Scan for the cell matching the given text and deliver its (X, Y) coordinate at center. 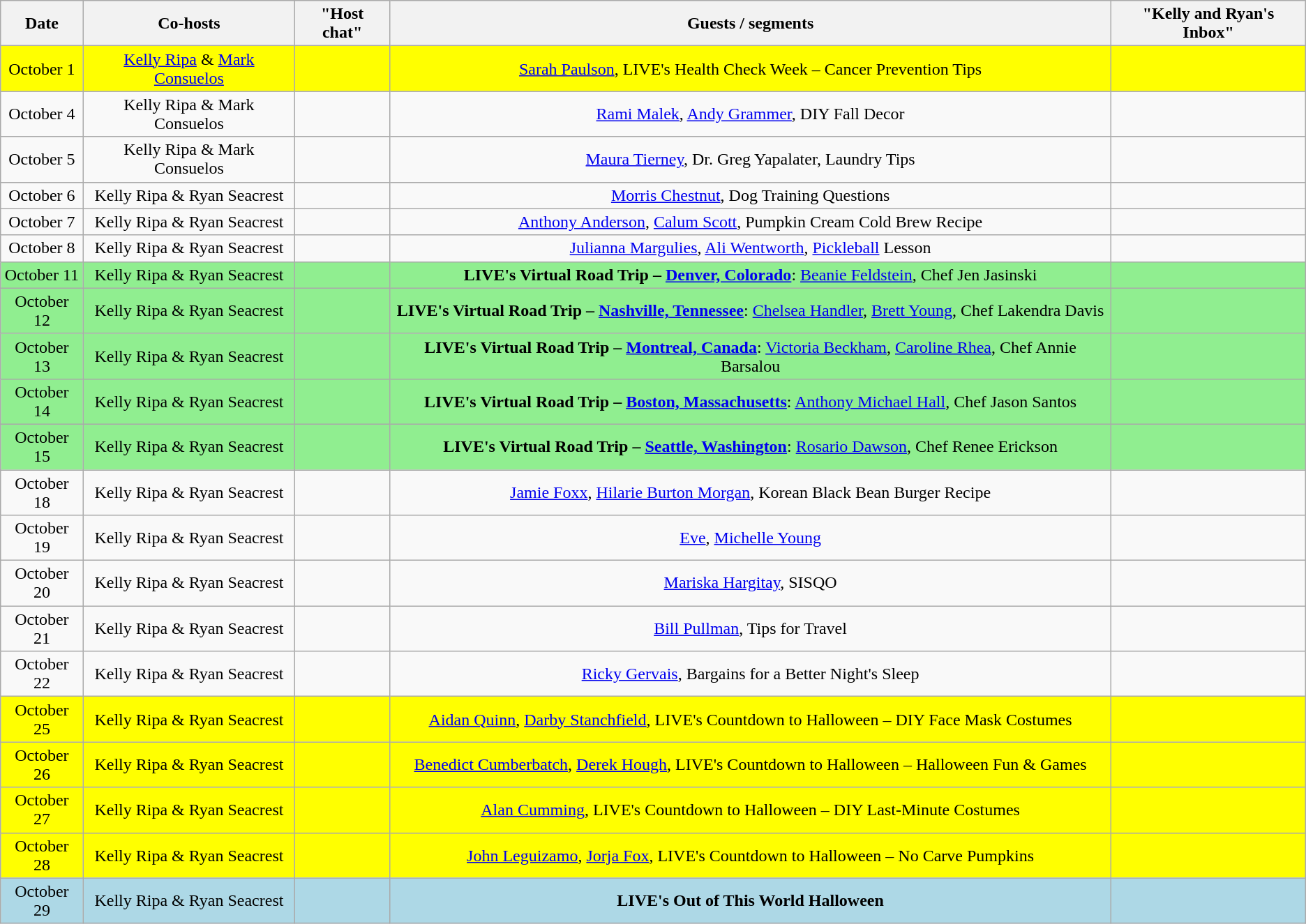
Alan Cumming, LIVE's Countdown to Halloween – DIY Last-Minute Costumes (751, 810)
October 8 (42, 248)
Anthony Anderson, Calum Scott, Pumpkin Cream Cold Brew Recipe (751, 222)
October 25 (42, 720)
October 7 (42, 222)
Aidan Quinn, Darby Stanchfield, LIVE's Countdown to Halloween – DIY Face Mask Costumes (751, 720)
October 1 (42, 68)
LIVE's Virtual Road Trip – Montreal, Canada: Victoria Beckham, Caroline Rhea, Chef Annie Barsalou (751, 356)
LIVE's Virtual Road Trip – Denver, Colorado: Beanie Feldstein, Chef Jen Jasinski (751, 275)
October 19 (42, 538)
Guests / segments (751, 24)
October 6 (42, 195)
October 26 (42, 764)
October 22 (42, 674)
Maura Tierney, Dr. Greg Yapalater, Laundry Tips (751, 159)
Bill Pullman, Tips for Travel (751, 629)
October 20 (42, 583)
LIVE's Virtual Road Trip – Nashville, Tennessee: Chelsea Handler, Brett Young, Chef Lakendra Davis (751, 311)
Eve, Michelle Young (751, 538)
October 15 (42, 446)
"Host chat" (342, 24)
Mariska Hargitay, SISQO (751, 583)
October 5 (42, 159)
Julianna Margulies, Ali Wentworth, Pickleball Lesson (751, 248)
LIVE's Out of This World Halloween (751, 901)
Date (42, 24)
Morris Chestnut, Dog Training Questions (751, 195)
October 28 (42, 855)
October 12 (42, 311)
October 27 (42, 810)
October 11 (42, 275)
Benedict Cumberbatch, Derek Hough, LIVE's Countdown to Halloween – Halloween Fun & Games (751, 764)
LIVE's Virtual Road Trip – Boston, Massachusetts: Anthony Michael Hall, Chef Jason Santos (751, 402)
Rami Malek, Andy Grammer, DIY Fall Decor (751, 114)
Jamie Foxx, Hilarie Burton Morgan, Korean Black Bean Burger Recipe (751, 492)
October 18 (42, 492)
Co-hosts (189, 24)
John Leguizamo, Jorja Fox, LIVE's Countdown to Halloween – No Carve Pumpkins (751, 855)
"Kelly and Ryan's Inbox" (1208, 24)
October 13 (42, 356)
October 21 (42, 629)
Ricky Gervais, Bargains for a Better Night's Sleep (751, 674)
October 4 (42, 114)
Sarah Paulson, LIVE's Health Check Week – Cancer Prevention Tips (751, 68)
October 29 (42, 901)
LIVE's Virtual Road Trip – Seattle, Washington: Rosario Dawson, Chef Renee Erickson (751, 446)
October 14 (42, 402)
